Output the (X, Y) coordinate of the center of the cell containing the given text.  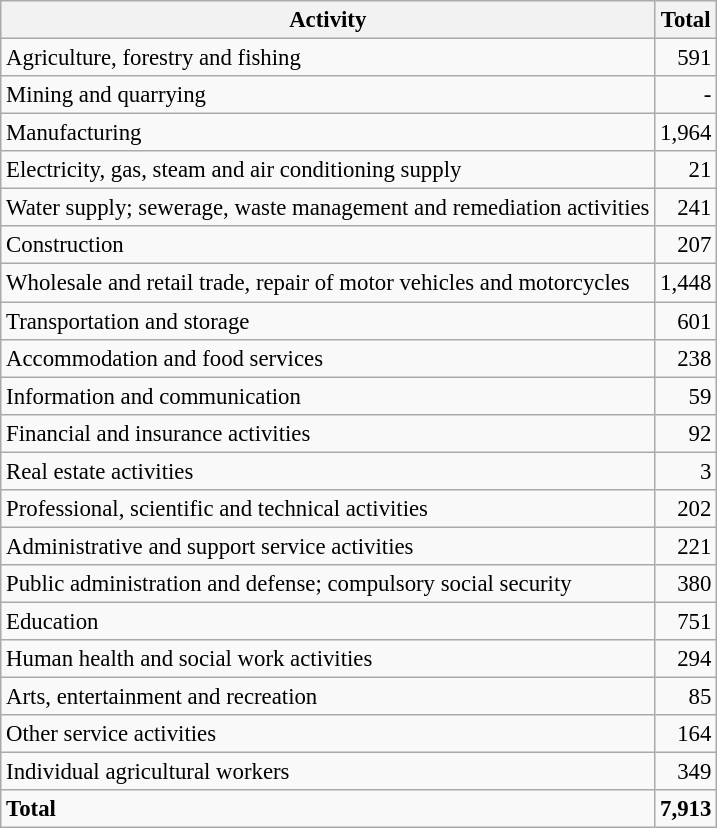
380 (686, 584)
294 (686, 659)
Transportation and storage (328, 321)
Human health and social work activities (328, 659)
Manufacturing (328, 133)
Construction (328, 245)
Accommodation and food services (328, 358)
Professional, scientific and technical activities (328, 509)
Individual agricultural workers (328, 772)
21 (686, 170)
238 (686, 358)
Financial and insurance activities (328, 433)
3 (686, 471)
59 (686, 396)
Activity (328, 20)
Electricity, gas, steam and air conditioning supply (328, 170)
Information and communication (328, 396)
- (686, 95)
164 (686, 734)
207 (686, 245)
202 (686, 509)
751 (686, 621)
349 (686, 772)
Public administration and defense; compulsory social security (328, 584)
Administrative and support service activities (328, 546)
Wholesale and retail trade, repair of motor vehicles and motorcycles (328, 283)
221 (686, 546)
Arts, entertainment and recreation (328, 697)
1,964 (686, 133)
241 (686, 208)
Water supply; sewerage, waste management and remediation activities (328, 208)
85 (686, 697)
Other service activities (328, 734)
92 (686, 433)
Agriculture, forestry and fishing (328, 58)
Education (328, 621)
7,913 (686, 809)
591 (686, 58)
Mining and quarrying (328, 95)
601 (686, 321)
1,448 (686, 283)
Real estate activities (328, 471)
